Search for the cell housing the specified text and yield its (x, y) center coordinate. 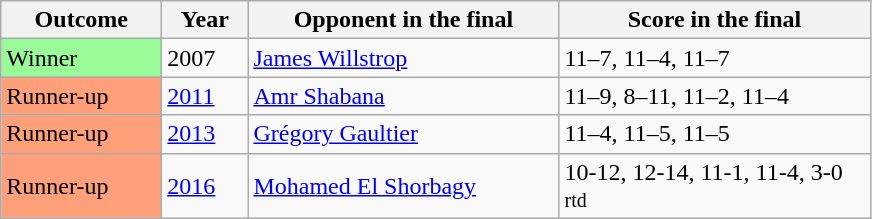
Year (205, 20)
Score in the final (714, 20)
James Willstrop (404, 58)
Winner (82, 58)
2013 (205, 134)
Outcome (82, 20)
10-12, 12-14, 11-1, 11-4, 3-0 rtd (714, 186)
2007 (205, 58)
2016 (205, 186)
Amr Shabana (404, 96)
11–4, 11–5, 11–5 (714, 134)
Grégory Gaultier (404, 134)
11–7, 11–4, 11–7 (714, 58)
2011 (205, 96)
Mohamed El Shorbagy (404, 186)
11–9, 8–11, 11–2, 11–4 (714, 96)
Opponent in the final (404, 20)
